Return the [x, y] coordinate for the center point of the cell that contains the specified text.  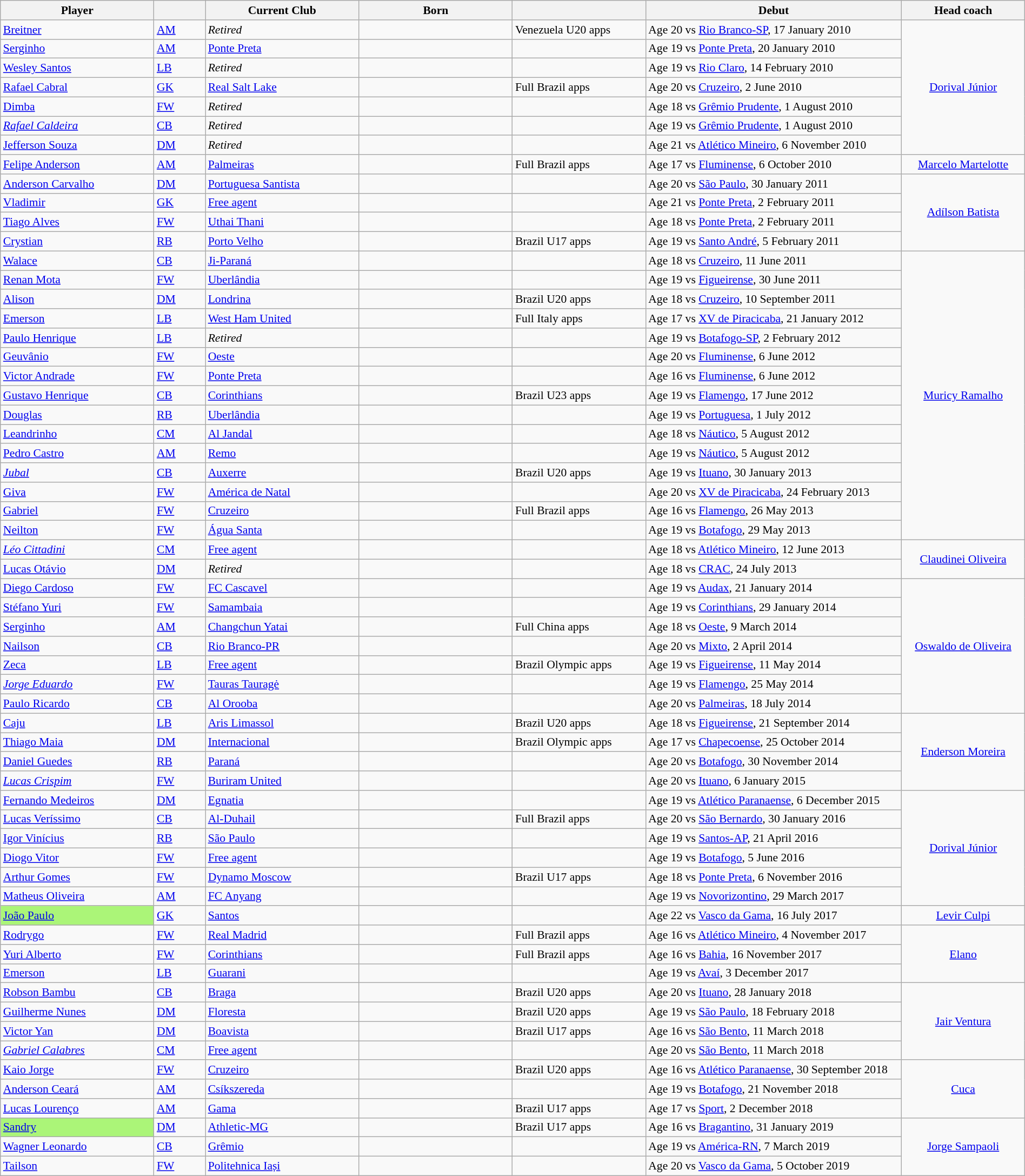
Age 19 vs São Paulo, 18 February 2018 [774, 1012]
Porto Velho [282, 242]
Age 19 vs Grêmio Prudente, 1 August 2010 [774, 126]
Al-Duhail [282, 819]
Age 20 vs Palmeiras, 18 July 2014 [774, 704]
São Paulo [282, 839]
Age 20 vs Mixto, 2 April 2014 [774, 646]
Renan Mota [77, 280]
Age 18 vs Náutico, 5 August 2012 [774, 434]
Politehnica Iași [282, 1166]
Tailson [77, 1166]
Born [436, 10]
Sandry [77, 1127]
Muricy Ramalho [963, 395]
Full Italy apps [579, 318]
Arthur Gomes [77, 877]
Alison [77, 300]
Age 20 vs Botafogo, 30 November 2014 [774, 762]
Gustavo Henrique [77, 396]
Dimba [77, 107]
Matheus Oliveira [77, 896]
Lucas Crispim [77, 781]
Jorge Sampaoli [963, 1146]
América de Natal [282, 492]
Caju [77, 723]
Real Madrid [282, 935]
Age 20 vs Ituano, 28 January 2018 [774, 993]
Jorge Eduardo [77, 685]
Felipe Anderson [77, 164]
Age 18 vs Cruzeiro, 11 June 2011 [774, 261]
Santos [282, 916]
Age 19 vs Corinthians, 29 January 2014 [774, 608]
Age 16 vs São Bento, 11 March 2018 [774, 1031]
Real Salt Lake [282, 88]
Zeca [77, 665]
Age 22 vs Vasco da Gama, 16 July 2017 [774, 916]
Rafael Caldeira [77, 126]
Age 19 vs Portuguesa, 1 July 2012 [774, 415]
Léo Cittadini [77, 550]
Rodrygo [77, 935]
Egnatia [282, 800]
Diogo Vitor [77, 858]
Jair Ventura [963, 1021]
Age 20 vs Ituano, 6 January 2015 [774, 781]
West Ham United [282, 318]
Cuca [963, 1089]
Anderson Carvalho [77, 184]
Geuvânio [77, 357]
Age 19 vs Flamengo, 17 June 2012 [774, 396]
Nailson [77, 646]
Age 19 vs Flamengo, 25 May 2014 [774, 685]
Age 19 vs Náutico, 5 August 2012 [774, 454]
Age 19 vs Ponte Preta, 20 January 2010 [774, 49]
Age 19 vs Figueirense, 30 June 2011 [774, 280]
Walace [77, 261]
Age 20 vs Rio Branco-SP, 17 January 2010 [774, 30]
Age 19 vs Ituano, 30 January 2013 [774, 473]
Guarani [282, 973]
Dynamo Moscow [282, 877]
Age 19 vs Botafogo, 21 November 2018 [774, 1089]
Head coach [963, 10]
Lucas Lourenço [77, 1108]
Adílson Batista [963, 212]
Rio Branco-PR [282, 646]
Paraná [282, 762]
Portuguesa Santista [282, 184]
Age 18 vs Ponte Preta, 6 November 2016 [774, 877]
Age 17 vs Sport, 2 December 2018 [774, 1108]
Age 19 vs Santo André, 5 February 2011 [774, 242]
Levir Culpi [963, 916]
Age 18 vs CRAC, 24 July 2013 [774, 569]
Vladimir [77, 203]
Diego Cardoso [77, 588]
Venezuela U20 apps [579, 30]
Brazil U23 apps [579, 396]
Age 18 vs Figueirense, 21 September 2014 [774, 723]
Boavista [282, 1031]
Anderson Ceará [77, 1089]
Age 16 vs Fluminense, 6 June 2012 [774, 376]
Remo [282, 454]
Igor Vinícius [77, 839]
Age 19 vs Rio Claro, 14 February 2010 [774, 68]
Age 16 vs Atlético Mineiro, 4 November 2017 [774, 935]
Full China apps [579, 627]
Tauras Tauragė [282, 685]
Wesley Santos [77, 68]
Braga [282, 993]
Age 16 vs Bragantino, 31 January 2019 [774, 1127]
Uthai Thani [282, 222]
Água Santa [282, 530]
Age 17 vs Chapecoense, 25 October 2014 [774, 742]
Age 18 vs Ponte Preta, 2 February 2011 [774, 222]
Age 18 vs Grêmio Prudente, 1 August 2010 [774, 107]
Age 18 vs Oeste, 9 March 2014 [774, 627]
Gabriel Calabres [77, 1051]
Age 19 vs Atlético Paranaense, 6 December 2015 [774, 800]
Age 19 vs Botafogo, 29 May 2013 [774, 530]
Age 21 vs Atlético Mineiro, 6 November 2010 [774, 145]
Yuri Alberto [77, 954]
Victor Yan [77, 1031]
Al Jandal [282, 434]
Age 19 vs Novorizontino, 29 March 2017 [774, 896]
Fernando Medeiros [77, 800]
Douglas [77, 415]
Debut [774, 10]
FC Cascavel [282, 588]
Age 20 vs Cruzeiro, 2 June 2010 [774, 88]
Paulo Ricardo [77, 704]
Athletic-MG [282, 1127]
Age 19 vs Audax, 21 January 2014 [774, 588]
Age 20 vs São Bernardo, 30 January 2016 [774, 819]
Breitner [77, 30]
Changchun Yatai [282, 627]
Crystian [77, 242]
Claudinei Oliveira [963, 559]
Samambaia [282, 608]
Age 21 vs Ponte Preta, 2 February 2011 [774, 203]
Gabriel [77, 511]
Pedro Castro [77, 454]
Current Club [282, 10]
Age 20 vs São Bento, 11 March 2018 [774, 1051]
Robson Bambu [77, 993]
FC Anyang [282, 896]
Thiago Maia [77, 742]
Age 16 vs Bahia, 16 November 2017 [774, 954]
Gama [282, 1108]
Age 19 vs Santos-AP, 21 April 2016 [774, 839]
Leandrinho [77, 434]
Rafael Cabral [77, 88]
Marcelo Martelotte [963, 164]
Jefferson Souza [77, 145]
Elano [963, 954]
Ji-Paraná [282, 261]
Age 19 vs Avaí, 3 December 2017 [774, 973]
Age 18 vs Cruzeiro, 10 September 2011 [774, 300]
Age 19 vs Figueirense, 11 May 2014 [774, 665]
Tiago Alves [77, 222]
Age 20 vs Fluminense, 6 June 2012 [774, 357]
Neilton [77, 530]
Age 18 vs Atlético Mineiro, 12 June 2013 [774, 550]
Kaio Jorge [77, 1070]
Age 17 vs Fluminense, 6 October 2010 [774, 164]
Grêmio [282, 1147]
Guilherme Nunes [77, 1012]
Paulo Henrique [77, 338]
Age 19 vs Botafogo, 5 June 2016 [774, 858]
Lucas Veríssimo [77, 819]
Aris Limassol [282, 723]
João Paulo [77, 916]
Londrina [282, 300]
Age 20 vs São Paulo, 30 January 2011 [774, 184]
Daniel Guedes [77, 762]
Lucas Otávio [77, 569]
Age 16 vs Atlético Paranaense, 30 September 2018 [774, 1070]
Age 19 vs Botafogo-SP, 2 February 2012 [774, 338]
Csíkszereda [282, 1089]
Stéfano Yuri [77, 608]
Jubal [77, 473]
Buriram United [282, 781]
Oswaldo de Oliveira [963, 646]
Victor Andrade [77, 376]
Auxerre [282, 473]
Age 20 vs XV de Piracicaba, 24 February 2013 [774, 492]
Age 19 vs América-RN, 7 March 2019 [774, 1147]
Floresta [282, 1012]
Internacional [282, 742]
Oeste [282, 357]
Giva [77, 492]
Palmeiras [282, 164]
Wagner Leonardo [77, 1147]
Age 17 vs XV de Piracicaba, 21 January 2012 [774, 318]
Age 16 vs Flamengo, 26 May 2013 [774, 511]
Al Orooba [282, 704]
Age 20 vs Vasco da Gama, 5 October 2019 [774, 1166]
Enderson Moreira [963, 752]
Player [77, 10]
